Provide the [x, y] coordinate of the cell's center where the given text is located.  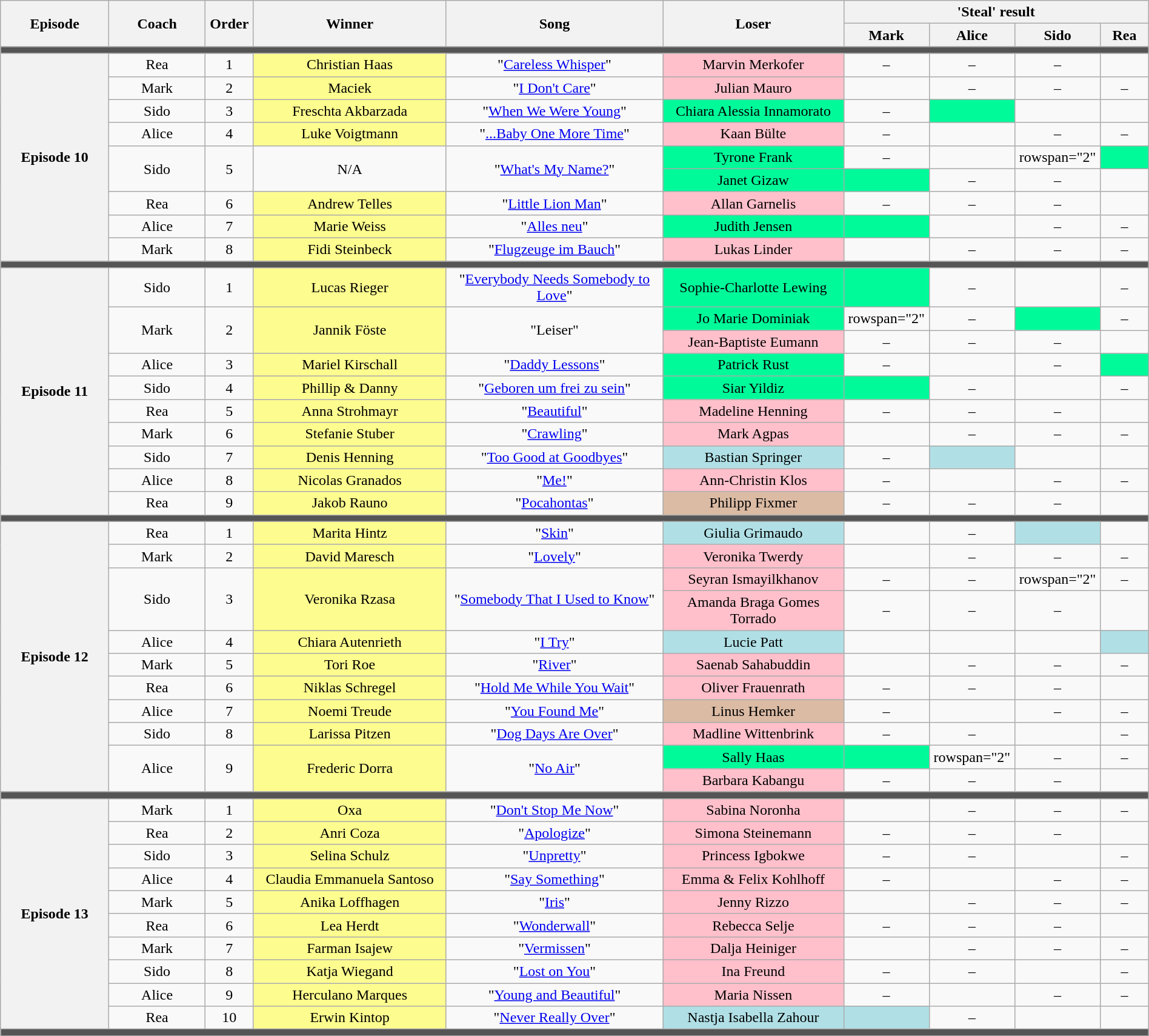
Patrick Rust [753, 365]
Selina Schulz [350, 856]
Madeline Henning [753, 411]
Sophie-Charlotte Lewing [753, 287]
Andrew Telles [350, 203]
Siar Yildiz [753, 388]
Julian Mauro [753, 88]
Kaan Bülte [753, 134]
Episode 10 [55, 158]
"Lovely" [555, 556]
"Young and Beautiful" [555, 995]
"Lost on You" [555, 971]
"Never Really Over" [555, 1018]
Emma & Felix Kohlhoff [753, 879]
"Dog Days Are Over" [555, 734]
Chiara Alessia Innamorato [753, 111]
Luke Voigtmann [350, 134]
"You Found Me" [555, 711]
Philipp Fixmer [753, 503]
Amanda Braga Gomes Torrado [753, 610]
Sabina Noronha [753, 810]
"River" [555, 665]
Katja Wiegand [350, 971]
"Beautiful" [555, 411]
"When We Were Young" [555, 111]
Giulia Grimaudo [753, 533]
Lea Herdt [350, 925]
Oliver Frauenrath [753, 688]
Anna Strohmayr [350, 411]
Sally Haas [753, 757]
Veronika Rzasa [350, 599]
Lucie Patt [753, 642]
Veronika Twerdy [753, 556]
Niklas Schregel [350, 688]
Maria Nissen [753, 995]
Madline Wittenbrink [753, 734]
Stefanie Stuber [350, 434]
"...Baby One More Time" [555, 134]
"Little Lion Man" [555, 203]
Barbara Kabangu [753, 780]
Nicolas Granados [350, 480]
David Maresch [350, 556]
Jenny Rizzo [753, 902]
Marie Weiss [350, 226]
'Steal' result [996, 12]
Winner [350, 24]
Marita Hintz [350, 533]
"Pocahontas" [555, 503]
Lucas Rieger [350, 287]
Simona Steinemann [753, 833]
Erwin Kintop [350, 1018]
"Say Something" [555, 879]
10 [230, 1018]
Rebecca Selje [753, 925]
Mark Agpas [753, 434]
Noemi Treude [350, 711]
Episode 13 [55, 914]
"Careless Whisper" [555, 65]
Jakob Rauno [350, 503]
Larissa Pitzen [350, 734]
Denis Henning [350, 457]
Episode 12 [55, 657]
Song [555, 24]
Tyrone Frank [753, 157]
Jo Marie Dominiak [753, 319]
Marvin Merkofer [753, 65]
Order [230, 24]
Jannik Föste [350, 330]
"Flugzeuge im Bauch" [555, 249]
Episode 11 [55, 392]
"Skin" [555, 533]
"No Air" [555, 769]
Princess Igbokwe [753, 856]
"Vermissen" [555, 948]
Chiara Autenrieth [350, 642]
Farman Isajew [350, 948]
"Wonderwall" [555, 925]
"Somebody That I Used to Know" [555, 599]
Coach [158, 24]
Frederic Dorra [350, 769]
Oxa [350, 810]
Mariel Kirschall [350, 365]
Seyran Ismayilkhanov [753, 579]
"Everybody Needs Somebody to Love" [555, 287]
Episode [55, 24]
Herculano Marques [350, 995]
"I Don't Care" [555, 88]
Judith Jensen [753, 226]
Bastian Springer [753, 457]
Maciek [350, 88]
Phillip & Danny [350, 388]
Anri Coza [350, 833]
Linus Hemker [753, 711]
Loser [753, 24]
"Alles neu" [555, 226]
Jean-Baptiste Eumann [753, 342]
"I Try" [555, 642]
"Leiser" [555, 330]
Ina Freund [753, 971]
Fidi Steinbeck [350, 249]
Claudia Emmanuela Santoso [350, 879]
"Crawling" [555, 434]
N/A [350, 169]
"Don't Stop Me Now" [555, 810]
Anika Loffhagen [350, 902]
"Hold Me While You Wait" [555, 688]
Christian Haas [350, 65]
Nastja Isabella Zahour [753, 1018]
"Unpretty" [555, 856]
"Too Good at Goodbyes" [555, 457]
"Apologize" [555, 833]
Allan Garnelis [753, 203]
Saenab Sahabuddin [753, 665]
"Iris" [555, 902]
Janet Gizaw [753, 180]
"What's My Name?" [555, 169]
"Daddy Lessons" [555, 365]
Lukas Linder [753, 249]
Dalja Heiniger [753, 948]
"Me!" [555, 480]
Freschta Akbarzada [350, 111]
Ann-Christin Klos [753, 480]
Tori Roe [350, 665]
"Geboren um frei zu sein" [555, 388]
